Capture the cell that displays the provided text and extract its (X, Y) central coordinate. 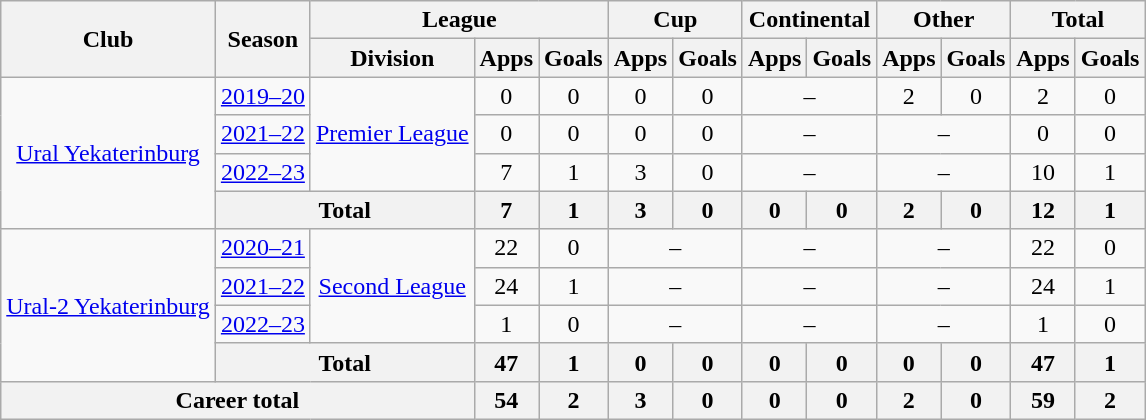
League (459, 20)
Club (108, 39)
Ural Yekaterinburg (108, 153)
Division (392, 58)
Premier League (392, 134)
12 (1043, 210)
2019–20 (262, 96)
10 (1043, 172)
Second League (392, 286)
59 (1043, 400)
Season (262, 39)
Career total (238, 400)
Continental (809, 20)
54 (506, 400)
2020–21 (262, 248)
Cup (675, 20)
Ural-2 Yekaterinburg (108, 305)
Other (944, 20)
